Capture the cell that displays the provided text and extract its [X, Y] central coordinate. 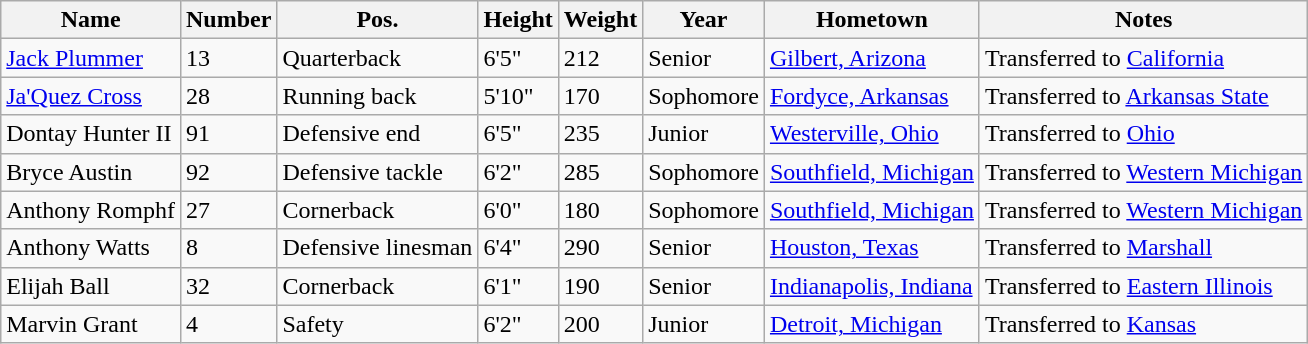
Anthony Watts [91, 248]
Anthony Romphf [91, 210]
Running back [378, 96]
Bryce Austin [91, 172]
6'0" [518, 210]
Transferred to Arkansas State [1143, 96]
Fordyce, Arkansas [872, 96]
285 [600, 172]
92 [228, 172]
Weight [600, 20]
Hometown [872, 20]
Notes [1143, 20]
Safety [378, 324]
Westerville, Ohio [872, 134]
Indianapolis, Indiana [872, 286]
Detroit, Michigan [872, 324]
Quarterback [378, 58]
Ja'Quez Cross [91, 96]
5'10" [518, 96]
Transferred to California [1143, 58]
28 [228, 96]
Name [91, 20]
91 [228, 134]
13 [228, 58]
Marvin Grant [91, 324]
Height [518, 20]
Dontay Hunter II [91, 134]
Transferred to Ohio [1143, 134]
Transferred to Kansas [1143, 324]
Transferred to Eastern Illinois [1143, 286]
32 [228, 286]
Defensive linesman [378, 248]
290 [600, 248]
Defensive tackle [378, 172]
6'4" [518, 248]
6'1" [518, 286]
Transferred to Marshall [1143, 248]
4 [228, 324]
Elijah Ball [91, 286]
180 [600, 210]
200 [600, 324]
Defensive end [378, 134]
27 [228, 210]
Gilbert, Arizona [872, 58]
170 [600, 96]
212 [600, 58]
8 [228, 248]
Houston, Texas [872, 248]
Jack Plummer [91, 58]
190 [600, 286]
235 [600, 134]
Pos. [378, 20]
Year [704, 20]
Number [228, 20]
